Scan for the cell matching the given text and deliver its [X, Y] coordinate at center. 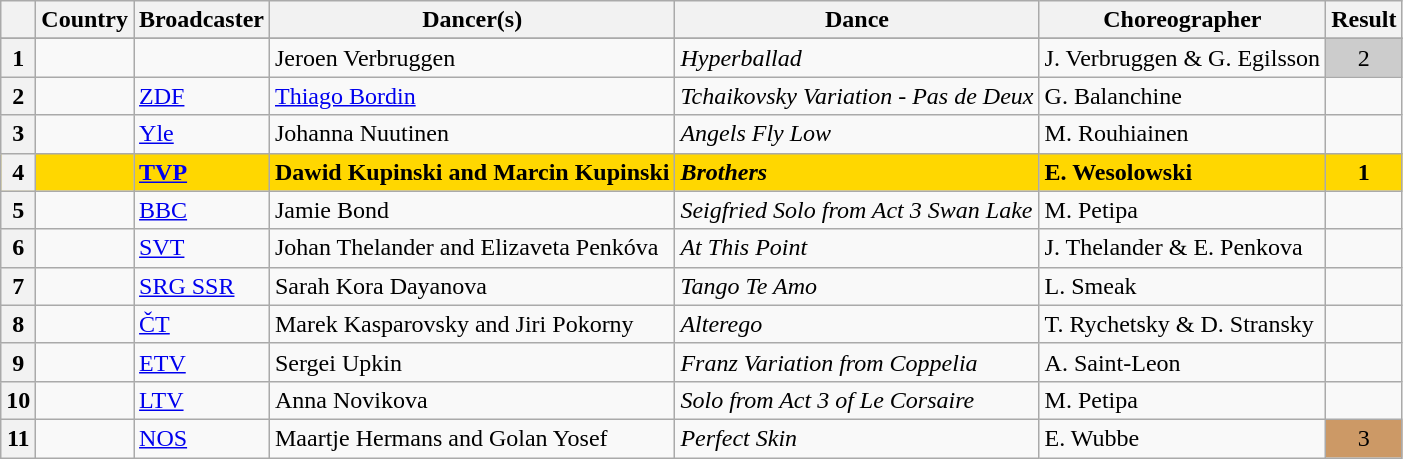
At This Point [857, 248]
Tchaikovsky Variation - Pas de Deux [857, 96]
Alterego [857, 324]
J. Thelander & E. Penkova [1182, 248]
Angels Fly Low [857, 134]
Dance [857, 20]
Anna Novikova [472, 400]
LTV [202, 400]
Choreographer [1182, 20]
Seigfried Solo from Act 3 Swan Lake [857, 210]
Sergei Upkin [472, 362]
Brothers [857, 172]
ETV [202, 362]
Marek Kasparovsky and Jiri Pokorny [472, 324]
L. Smeak [1182, 286]
Thiago Bordin [472, 96]
Country [85, 20]
Sarah Kora Dayanova [472, 286]
J. Verbruggen & G. Egilsson [1182, 58]
Hyperballad [857, 58]
5 [18, 210]
6 [18, 248]
Perfect Skin [857, 438]
SRG SSR [202, 286]
Result [1364, 20]
Yle [202, 134]
A. Saint-Leon [1182, 362]
8 [18, 324]
Johanna Nuutinen [472, 134]
T. Rychetsky & D. Stransky [1182, 324]
NOS [202, 438]
Dawid Kupinski and Marcin Kupinski [472, 172]
E. Wubbe [1182, 438]
ČT [202, 324]
BBC [202, 210]
4 [18, 172]
9 [18, 362]
G. Balanchine [1182, 96]
Jeroen Verbruggen [472, 58]
M. Rouhiainen [1182, 134]
E. Wesolowski [1182, 172]
Franz Variation from Coppelia [857, 362]
ZDF [202, 96]
SVT [202, 248]
Solo from Act 3 of Le Corsaire [857, 400]
Tango Te Amo [857, 286]
TVP [202, 172]
Maartje Hermans and Golan Yosef [472, 438]
7 [18, 286]
Broadcaster [202, 20]
11 [18, 438]
Jamie Bond [472, 210]
Dancer(s) [472, 20]
10 [18, 400]
Johan Thelander and Elizaveta Penkóva [472, 248]
